Determine the (X, Y) coordinate at the center of the cell enclosing the given text.  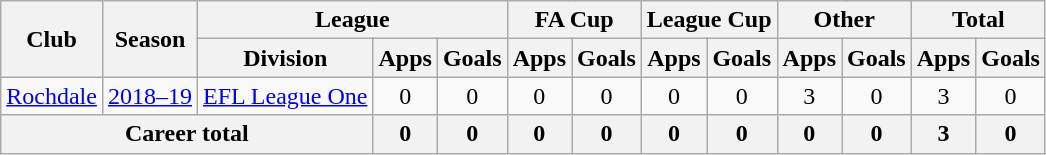
League (353, 20)
Season (150, 39)
2018–19 (150, 96)
Club (52, 39)
League Cup (709, 20)
Rochdale (52, 96)
FA Cup (574, 20)
Total (978, 20)
Division (286, 58)
Career total (187, 134)
EFL League One (286, 96)
Other (844, 20)
